Locate the cell with the specified text and output its [X, Y] center coordinate. 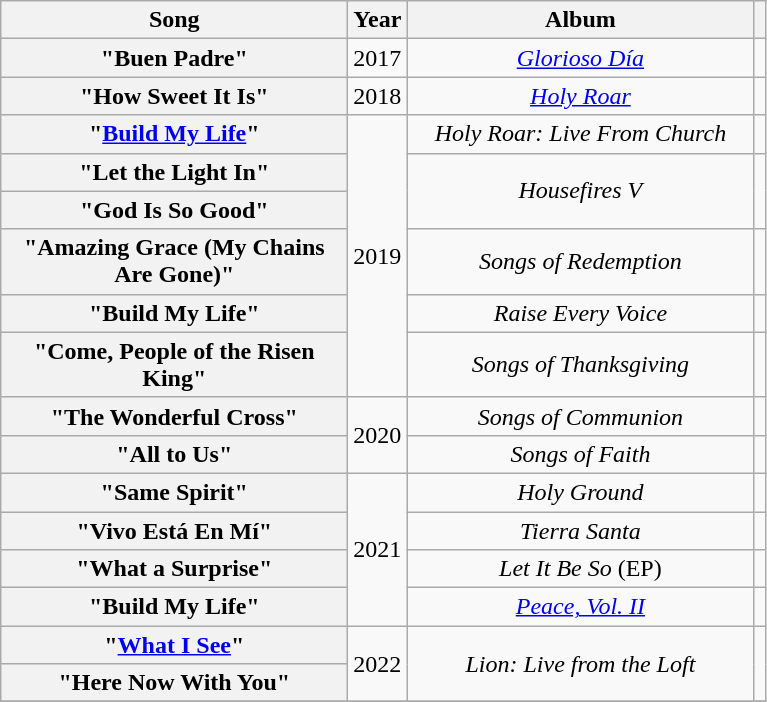
2021 [378, 549]
Glorioso Día [580, 58]
"What I See" [174, 645]
"What a Surprise" [174, 569]
"Buen Padre" [174, 58]
"Come, People of the Risen King" [174, 364]
Songs of Redemption [580, 262]
2020 [378, 435]
2022 [378, 664]
Holy Roar: Live From Church [580, 134]
"God Is So Good" [174, 210]
"How Sweet It Is" [174, 96]
Raise Every Voice [580, 313]
Album [580, 20]
Songs of Faith [580, 454]
Year [378, 20]
"Same Spirit" [174, 492]
"The Wonderful Cross" [174, 416]
"Let the Light In" [174, 172]
Lion: Live from the Loft [580, 664]
Peace, Vol. II [580, 607]
2018 [378, 96]
Holy Roar [580, 96]
"Vivo Está En Mí" [174, 531]
Song [174, 20]
Tierra Santa [580, 531]
Songs of Thanksgiving [580, 364]
Housefires V [580, 191]
Holy Ground [580, 492]
Songs of Communion [580, 416]
"Here Now With You" [174, 683]
"All to Us" [174, 454]
Let It Be So (EP) [580, 569]
2017 [378, 58]
2019 [378, 256]
"Amazing Grace (My Chains Are Gone)" [174, 262]
